Identify which cell holds the provided text, then report its (x, y) central coordinate. 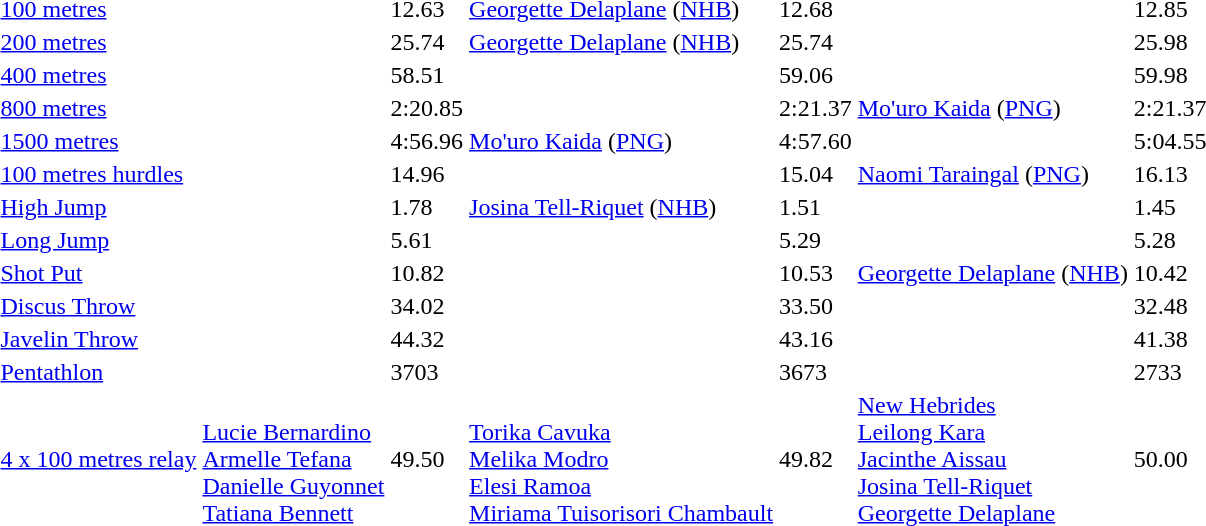
44.32 (427, 339)
2:20.85 (427, 108)
1.51 (816, 207)
5.61 (427, 240)
43.16 (816, 339)
4:57.60 (816, 141)
59.06 (816, 75)
10.53 (816, 273)
15.04 (816, 174)
33.50 (816, 306)
4:56.96 (427, 141)
2:21.37 (816, 108)
34.02 (427, 306)
10.82 (427, 273)
Josina Tell-Riquet (NHB) (622, 207)
3673 (816, 372)
14.96 (427, 174)
5.29 (816, 240)
1.78 (427, 207)
Naomi Taraingal (PNG) (992, 174)
3703 (427, 372)
58.51 (427, 75)
